Extract the (X, Y) coordinate from the center of the cell holding the provided text.  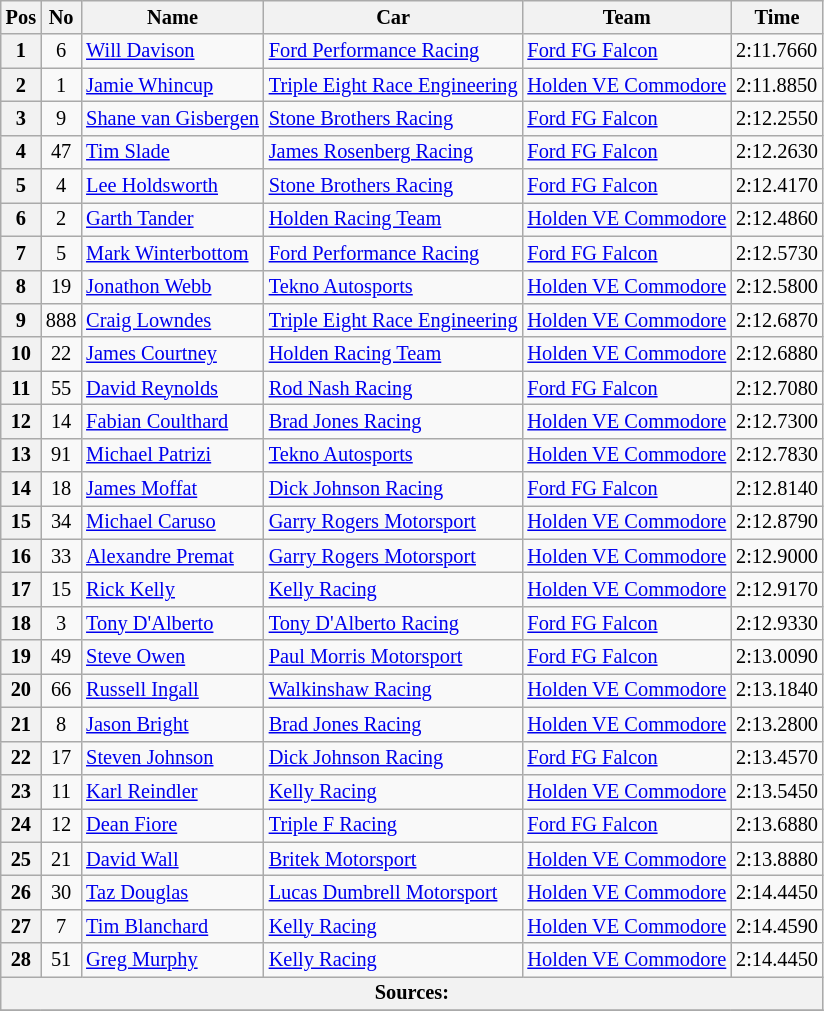
2:13.4570 (777, 758)
Mark Winterbottom (172, 253)
25 (21, 859)
Triple F Racing (394, 825)
Jason Bright (172, 724)
Rick Kelly (172, 589)
Tim Blanchard (172, 926)
2:12.7080 (777, 388)
David Wall (172, 859)
Lee Holdsworth (172, 186)
2:12.5730 (777, 253)
Fabian Coulthard (172, 421)
26 (21, 892)
30 (61, 892)
51 (61, 960)
Steve Owen (172, 657)
Walkinshaw Racing (394, 690)
Craig Lowndes (172, 320)
2:13.6880 (777, 825)
2:11.7660 (777, 51)
Michael Patrizi (172, 455)
2:12.9000 (777, 556)
James Rosenberg Racing (394, 152)
2:12.2630 (777, 152)
2:13.2800 (777, 724)
Tim Slade (172, 152)
2:12.5800 (777, 287)
2:13.8880 (777, 859)
2:12.6880 (777, 354)
2:12.4170 (777, 186)
James Courtney (172, 354)
2:12.2550 (777, 118)
2:12.6870 (777, 320)
James Moffat (172, 489)
Name (172, 17)
Sources: (412, 993)
33 (61, 556)
888 (61, 320)
Britek Motorsport (394, 859)
Alexandre Premat (172, 556)
2:13.0090 (777, 657)
2:12.4860 (777, 219)
David Reynolds (172, 388)
Will Davison (172, 51)
2:12.9170 (777, 589)
Team (626, 17)
Time (777, 17)
Jamie Whincup (172, 85)
27 (21, 926)
34 (61, 522)
2:12.8790 (777, 522)
Rod Nash Racing (394, 388)
Paul Morris Motorsport (394, 657)
Michael Caruso (172, 522)
Pos (21, 17)
Tony D'Alberto (172, 623)
Tony D'Alberto Racing (394, 623)
55 (61, 388)
No (61, 17)
10 (21, 354)
2:13.5450 (777, 791)
28 (21, 960)
Russell Ingall (172, 690)
Lucas Dumbrell Motorsport (394, 892)
Dean Fiore (172, 825)
Karl Reindler (172, 791)
Shane van Gisbergen (172, 118)
16 (21, 556)
2:14.4590 (777, 926)
20 (21, 690)
Car (394, 17)
23 (21, 791)
66 (61, 690)
Jonathon Webb (172, 287)
2:12.7830 (777, 455)
47 (61, 152)
2:13.1840 (777, 690)
Taz Douglas (172, 892)
2:12.9330 (777, 623)
24 (21, 825)
Steven Johnson (172, 758)
Garth Tander (172, 219)
49 (61, 657)
Greg Murphy (172, 960)
13 (21, 455)
2:12.7300 (777, 421)
2:11.8850 (777, 85)
91 (61, 455)
2:12.8140 (777, 489)
